Return (X, Y) of the center of cell containing provided text 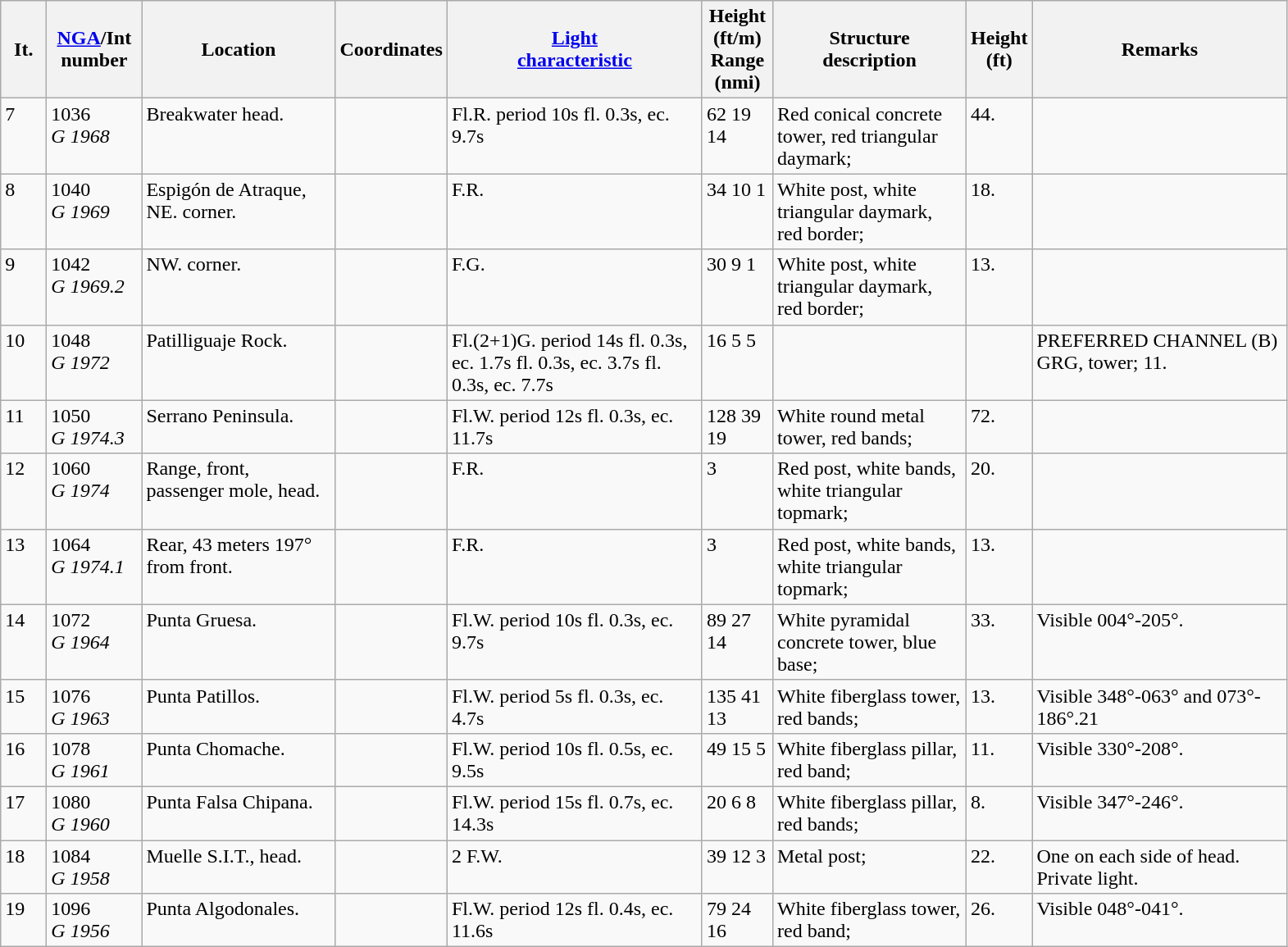
1078G 1961 (94, 759)
30 9 1 (737, 287)
1040G 1969 (94, 212)
Fl.W. period 10s fl. 0.5s, ec. 9.5s (574, 759)
White fiberglass tower, red bands; (869, 707)
1042G 1969.2 (94, 287)
12 (24, 491)
Height (ft/m)Range (nmi) (737, 49)
Visible 348°-063° and 073°- 186°.21 (1159, 707)
20. (999, 491)
1072G 1964 (94, 642)
128 39 19 (737, 426)
18 (24, 866)
It. (24, 49)
10 (24, 362)
39 12 3 (737, 866)
Muelle S.I.T., head. (239, 866)
Patilliguaje Rock. (239, 362)
Punta Chomache. (239, 759)
Breakwater head. (239, 136)
Visible 347°-246°. (1159, 813)
NW. corner. (239, 287)
Lightcharacteristic (574, 49)
1050G 1974.3 (94, 426)
11 (24, 426)
26. (999, 920)
79 24 16 (737, 920)
22. (999, 866)
Fl.W. period 12s fl. 0.3s, ec. 11.7s (574, 426)
Punta Falsa Chipana. (239, 813)
1084G 1958 (94, 866)
1080G 1960 (94, 813)
Location (239, 49)
Visible 004°-205°. (1159, 642)
One on each side of head. Private light. (1159, 866)
11. (999, 759)
15 (24, 707)
Range, front, passenger mole, head. (239, 491)
2 F.W. (574, 866)
Fl.W. period 15s fl. 0.7s, ec. 14.3s (574, 813)
13 (24, 567)
White fiberglass tower, red band; (869, 920)
8 (24, 212)
44. (999, 136)
135 41 13 (737, 707)
19 (24, 920)
White round metal tower, red bands; (869, 426)
72. (999, 426)
Fl.(2+1)G. period 14s fl. 0.3s, ec. 1.7s fl. 0.3s, ec. 3.7s fl. 0.3s, ec. 7.7s (574, 362)
89 27 14 (737, 642)
Fl.R. period 10s fl. 0.3s, ec. 9.7s (574, 136)
Punta Gruesa. (239, 642)
Serrano Peninsula. (239, 426)
NGA/Intnumber (94, 49)
1048G 1972 (94, 362)
Coordinates (391, 49)
8. (999, 813)
Rear, 43 meters 197° from front. (239, 567)
Fl.W. period 5s fl. 0.3s, ec. 4.7s (574, 707)
14 (24, 642)
White fiberglass pillar, red bands; (869, 813)
17 (24, 813)
F.G. (574, 287)
Visible 048°-041°. (1159, 920)
62 19 14 (737, 136)
1064G 1974.1 (94, 567)
Structuredescription (869, 49)
Visible 330°-208°. (1159, 759)
34 10 1 (737, 212)
9 (24, 287)
33. (999, 642)
Height (ft) (999, 49)
1036G 1968 (94, 136)
Red conical concrete tower, red triangular daymark; (869, 136)
Fl.W. period 12s fl. 0.4s, ec. 11.6s (574, 920)
16 5 5 (737, 362)
PREFERRED CHANNEL (B) GRG, tower; 11. (1159, 362)
Espigón de Atraque, NE. corner. (239, 212)
20 6 8 (737, 813)
1076G 1963 (94, 707)
White pyramidal concrete tower, blue base; (869, 642)
49 15 5 (737, 759)
White fiberglass pillar, red band; (869, 759)
Metal post; (869, 866)
Fl.W. period 10s fl. 0.3s, ec. 9.7s (574, 642)
18. (999, 212)
Punta Patillos. (239, 707)
7 (24, 136)
1096G 1956 (94, 920)
Punta Algodonales. (239, 920)
Remarks (1159, 49)
16 (24, 759)
1060G 1974 (94, 491)
